Detect which cell encompasses the target text, then output its [x, y] center coordinate. 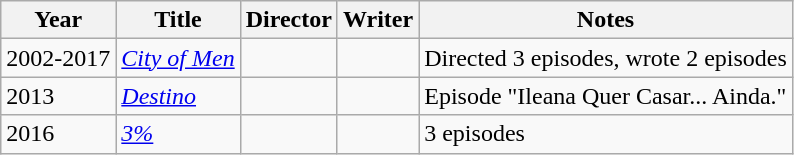
City of Men [178, 58]
2002-2017 [58, 58]
Notes [606, 20]
Writer [378, 20]
Destino [178, 96]
Director [288, 20]
Title [178, 20]
2013 [58, 96]
3% [178, 134]
Episode "Ileana Quer Casar... Ainda." [606, 96]
Directed 3 episodes, wrote 2 episodes [606, 58]
2016 [58, 134]
3 episodes [606, 134]
Year [58, 20]
